Search for the cell housing the specified text and yield its [X, Y] center coordinate. 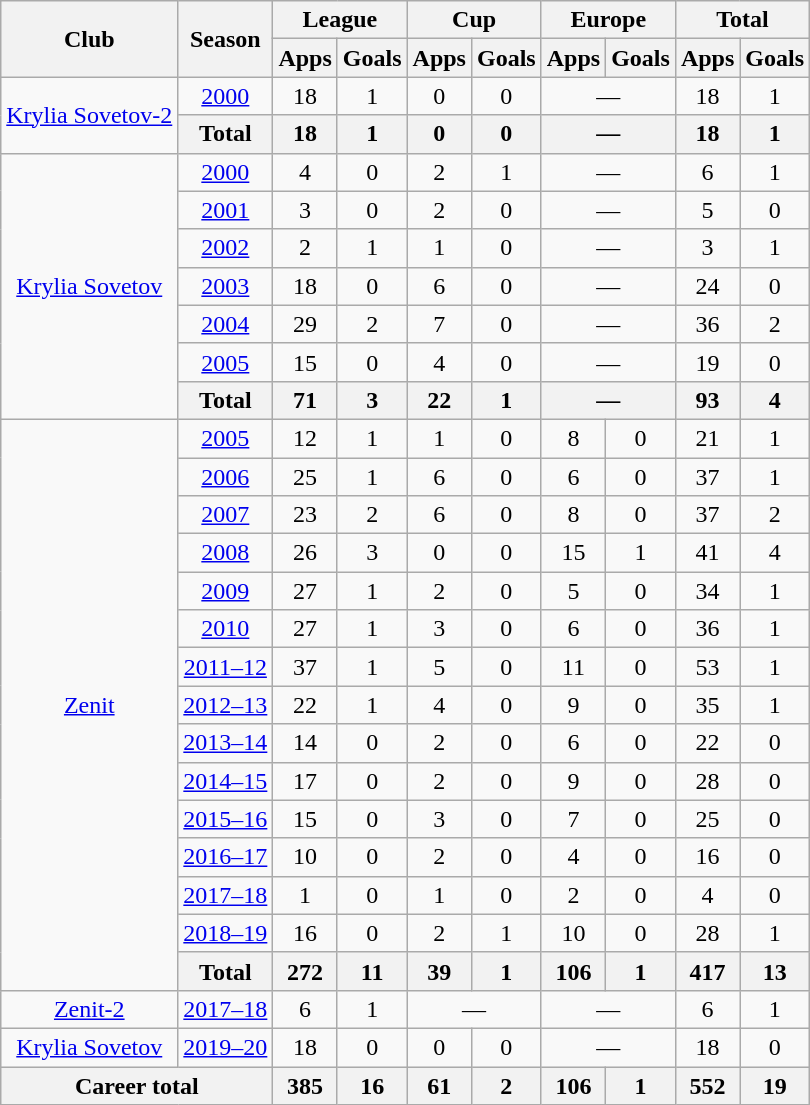
29 [305, 324]
2003 [226, 286]
26 [305, 553]
2001 [226, 210]
Club [90, 39]
24 [707, 286]
Cup [474, 20]
2007 [226, 515]
2006 [226, 477]
61 [439, 1085]
2018–19 [226, 933]
41 [707, 553]
Zenit-2 [90, 1009]
2015–16 [226, 819]
272 [305, 971]
35 [707, 705]
League [340, 20]
34 [707, 591]
2019–20 [226, 1047]
2010 [226, 629]
2008 [226, 553]
2002 [226, 248]
93 [707, 400]
53 [707, 667]
2009 [226, 591]
39 [439, 971]
12 [305, 438]
2012–13 [226, 705]
Krylia Sovetov-2 [90, 115]
2014–15 [226, 781]
Career total [137, 1085]
14 [305, 743]
Zenit [90, 704]
Season [226, 39]
71 [305, 400]
2016–17 [226, 857]
23 [305, 515]
21 [707, 438]
2013–14 [226, 743]
2011–12 [226, 667]
Europe [608, 20]
17 [305, 781]
2004 [226, 324]
385 [305, 1085]
552 [707, 1085]
417 [707, 971]
13 [775, 971]
